From the cell containing the given text, extract its center point as (X, Y) coordinate. 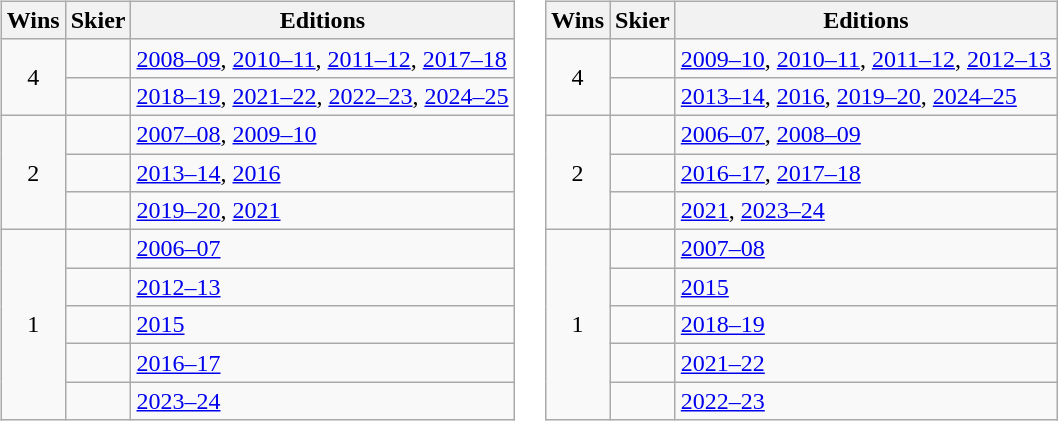
2007–08 (866, 249)
2009–10, 2010–11, 2011–12, 2012–13 (866, 58)
2007–08, 2009–10 (322, 134)
2018–19, 2021–22, 2022–23, 2024–25 (322, 96)
2019–20, 2021 (322, 211)
2016–17 (322, 363)
2012–13 (322, 287)
2021–22 (866, 363)
2008–09, 2010–11, 2011–12, 2017–18 (322, 58)
2021, 2023–24 (866, 211)
2018–19 (866, 325)
2023–24 (322, 401)
2006–07 (322, 249)
2013–14, 2016, 2019–20, 2024–25 (866, 96)
2006–07, 2008–09 (866, 134)
2016–17, 2017–18 (866, 173)
2013–14, 2016 (322, 173)
2022–23 (866, 401)
